Find where the given text appears and provide that cell's center as [x, y] coordinate. 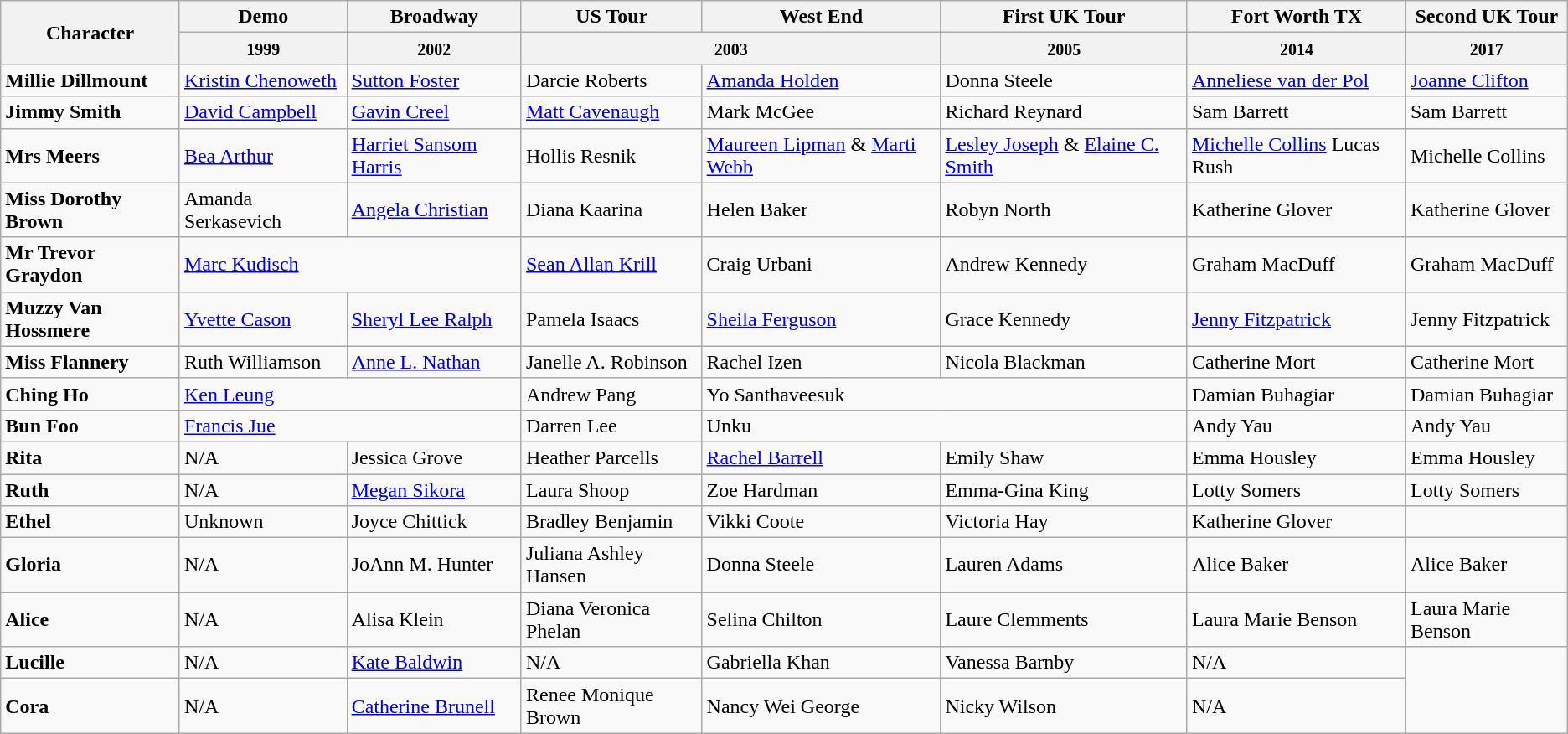
Craig Urbani [821, 265]
Selina Chilton [821, 620]
Character [90, 33]
Vanessa Barnby [1064, 663]
Vikki Coote [821, 522]
Amanda Holden [821, 80]
Ken Leung [350, 394]
Harriet Sansom Harris [434, 156]
Sean Allan Krill [611, 265]
Angela Christian [434, 209]
Diana Veronica Phelan [611, 620]
JoAnn M. Hunter [434, 565]
Helen Baker [821, 209]
Joanne Clifton [1486, 80]
Yvette Cason [263, 318]
Anneliese van der Pol [1297, 80]
Laure Clemments [1064, 620]
Victoria Hay [1064, 522]
Maureen Lipman & Marti Webb [821, 156]
Rita [90, 457]
Sheryl Lee Ralph [434, 318]
Michelle Collins [1486, 156]
Andrew Kennedy [1064, 265]
Grace Kennedy [1064, 318]
Lauren Adams [1064, 565]
Ching Ho [90, 394]
Emily Shaw [1064, 457]
Anne L. Nathan [434, 362]
Unku [945, 426]
Millie Dillmount [90, 80]
First UK Tour [1064, 17]
Gabriella Khan [821, 663]
US Tour [611, 17]
Kristin Chenoweth [263, 80]
Renee Monique Brown [611, 706]
Jessica Grove [434, 457]
Andrew Pang [611, 394]
Laura Shoop [611, 490]
Lesley Joseph & Elaine C. Smith [1064, 156]
Demo [263, 17]
West End [821, 17]
Gloria [90, 565]
Nicky Wilson [1064, 706]
Richard Reynard [1064, 112]
Miss Flannery [90, 362]
Muzzy Van Hossmere [90, 318]
Darren Lee [611, 426]
Ruth Williamson [263, 362]
2002 [434, 49]
Second UK Tour [1486, 17]
2017 [1486, 49]
Mark McGee [821, 112]
Mrs Meers [90, 156]
2005 [1064, 49]
Ruth [90, 490]
Mr Trevor Graydon [90, 265]
Bradley Benjamin [611, 522]
Gavin Creel [434, 112]
Broadway [434, 17]
Emma-Gina King [1064, 490]
Kate Baldwin [434, 663]
Nicola Blackman [1064, 362]
Miss Dorothy Brown [90, 209]
Michelle Collins Lucas Rush [1297, 156]
Alice [90, 620]
Heather Parcells [611, 457]
Matt Cavenaugh [611, 112]
David Campbell [263, 112]
Pamela Isaacs [611, 318]
Bun Foo [90, 426]
Robyn North [1064, 209]
1999 [263, 49]
Darcie Roberts [611, 80]
Joyce Chittick [434, 522]
2014 [1297, 49]
2003 [730, 49]
Bea Arthur [263, 156]
Diana Kaarina [611, 209]
Amanda Serkasevich [263, 209]
Rachel Barrell [821, 457]
Marc Kudisch [350, 265]
Sheila Ferguson [821, 318]
Francis Jue [350, 426]
Rachel Izen [821, 362]
Lucille [90, 663]
Janelle A. Robinson [611, 362]
Megan Sikora [434, 490]
Ethel [90, 522]
Zoe Hardman [821, 490]
Catherine Brunell [434, 706]
Jimmy Smith [90, 112]
Cora [90, 706]
Alisa Klein [434, 620]
Juliana Ashley Hansen [611, 565]
Fort Worth TX [1297, 17]
Sutton Foster [434, 80]
Unknown [263, 522]
Hollis Resnik [611, 156]
Yo Santhaveesuk [945, 394]
Nancy Wei George [821, 706]
